Search for the cell housing the specified text and yield its [X, Y] center coordinate. 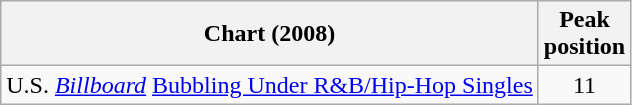
Peakposition [584, 34]
11 [584, 85]
U.S. Billboard Bubbling Under R&B/Hip-Hop Singles [270, 85]
Chart (2008) [270, 34]
